Return the (x, y) coordinate for the center point of the cell that contains the specified text.  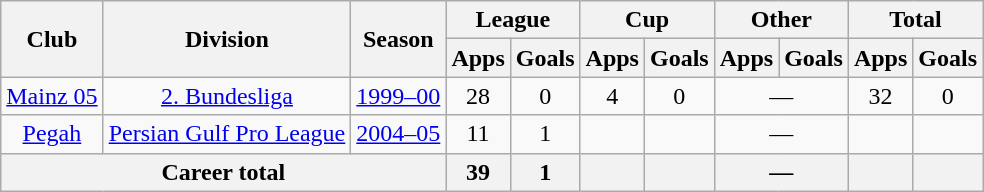
2004–05 (398, 134)
Pegah (52, 134)
32 (880, 96)
1999–00 (398, 96)
Club (52, 39)
Season (398, 39)
Persian Gulf Pro League (227, 134)
Mainz 05 (52, 96)
Career total (224, 172)
Division (227, 39)
4 (612, 96)
28 (478, 96)
Cup (647, 20)
League (513, 20)
11 (478, 134)
Other (781, 20)
2. Bundesliga (227, 96)
Total (915, 20)
39 (478, 172)
